Return the [X, Y] coordinate for the center point of the cell that contains the specified text.  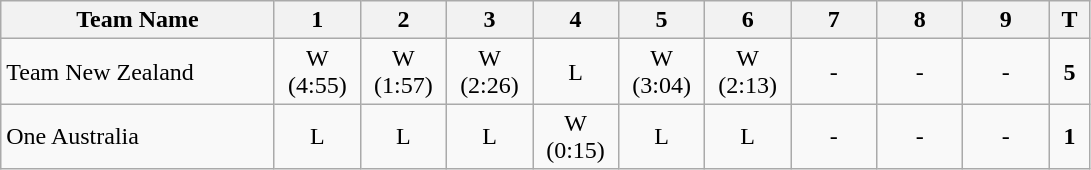
W (3:04) [662, 72]
W (1:57) [403, 72]
Team Name [138, 20]
One Australia [138, 136]
8 [920, 20]
T [1070, 20]
7 [834, 20]
9 [1006, 20]
2 [403, 20]
W (4:55) [317, 72]
Team New Zealand [138, 72]
6 [748, 20]
4 [575, 20]
W (0:15) [575, 136]
W (2:26) [489, 72]
W (2:13) [748, 72]
3 [489, 20]
